Pinpoint the cell where the given text exists, returning its [X, Y] midpoint coordinate. 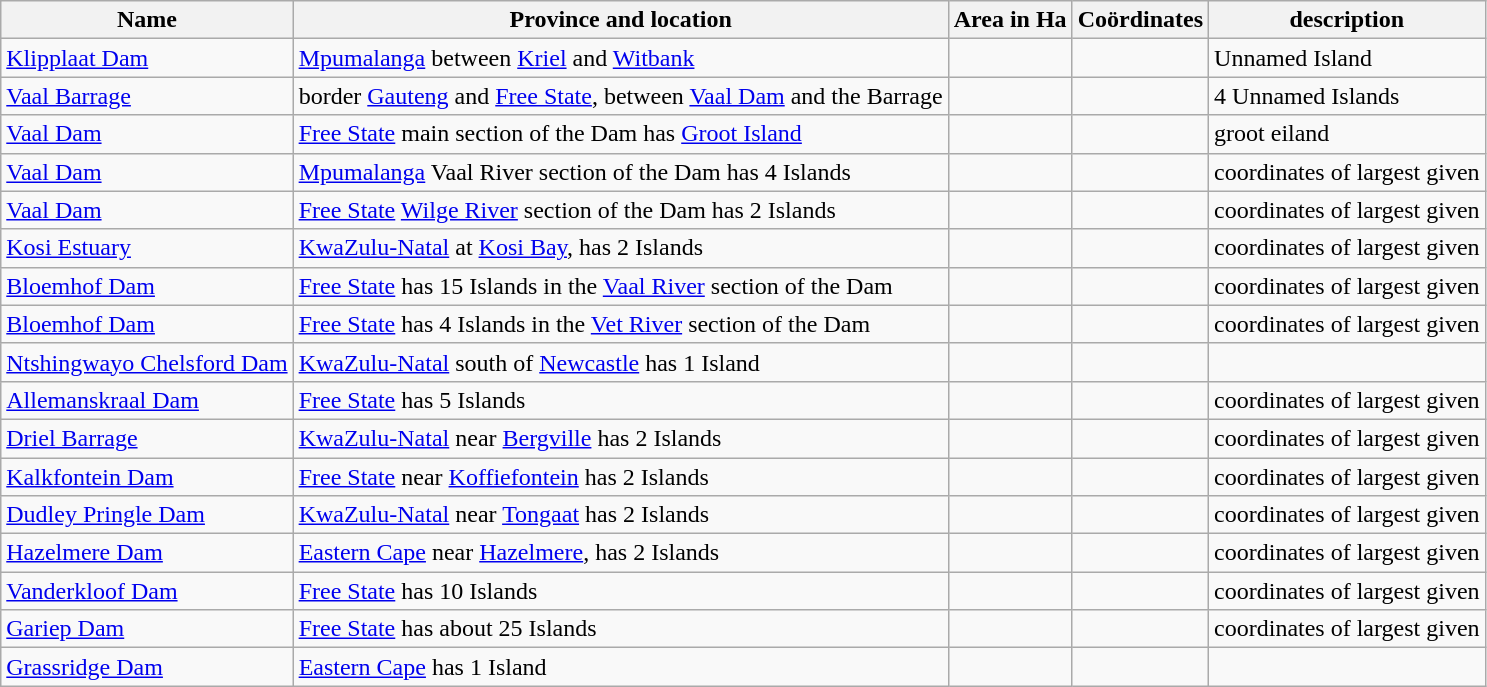
Free State near Koffiefontein has 2 Islands [620, 477]
Free State Wilge River section of the Dam has 2 Islands [620, 210]
Ntshingwayo Chelsford Dam [147, 362]
Area in Ha [1010, 20]
Free State has 5 Islands [620, 400]
4 Unnamed Islands [1348, 96]
Vaal Barrage [147, 96]
Klipplaat Dam [147, 58]
KwaZulu-Natal near Tongaat has 2 Islands [620, 515]
KwaZulu-Natal near Bergville has 2 Islands [620, 438]
Dudley Pringle Dam [147, 515]
Grassridge Dam [147, 667]
Coördinates [1140, 20]
description [1348, 20]
Vanderkloof Dam [147, 591]
Hazelmere Dam [147, 553]
groot eiland [1348, 134]
Free State has 15 Islands in the Vaal River section of the Dam [620, 286]
border Gauteng and Free State, between Vaal Dam and the Barrage [620, 96]
Allemanskraal Dam [147, 400]
Free State has 10 Islands [620, 591]
KwaZulu-Natal south of Newcastle has 1 Island [620, 362]
Eastern Cape has 1 Island [620, 667]
Name [147, 20]
Free State has about 25 Islands [620, 629]
Unnamed Island [1348, 58]
Eastern Cape near Hazelmere, has 2 Islands [620, 553]
KwaZulu-Natal at Kosi Bay, has 2 Islands [620, 248]
Kosi Estuary [147, 248]
Mpumalanga Vaal River section of the Dam has 4 Islands [620, 172]
Province and location [620, 20]
Gariep Dam [147, 629]
Free State main section of the Dam has Groot Island [620, 134]
Mpumalanga between Kriel and Witbank [620, 58]
Free State has 4 Islands in the Vet River section of the Dam [620, 324]
Driel Barrage [147, 438]
Kalkfontein Dam [147, 477]
